Capture the cell that displays the provided text and extract its (X, Y) central coordinate. 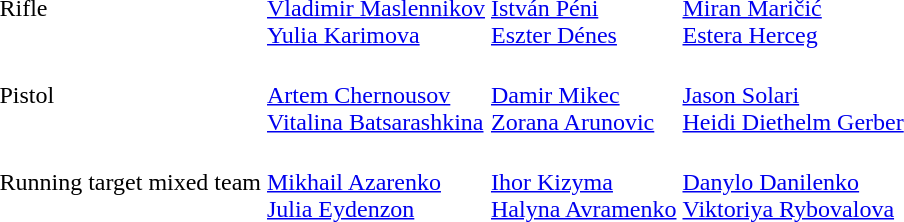
Artem ChernousovVitalina Batsarashkina (376, 95)
Damir MikecZorana Arunovic (584, 95)
